Output the [X, Y] coordinate of the center of the cell containing the given text.  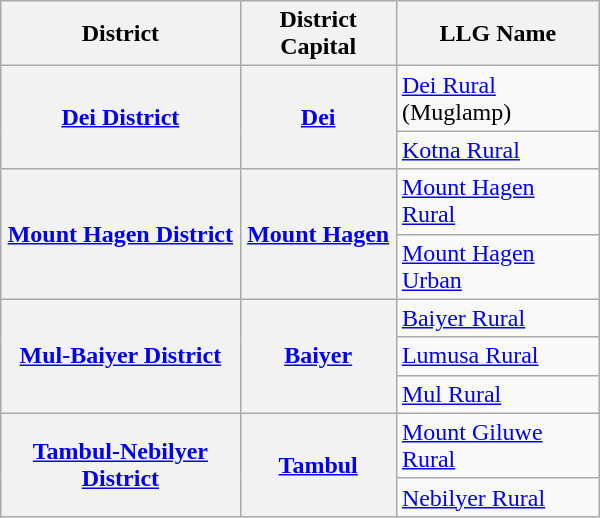
Baiyer [318, 356]
Mul Rural [498, 394]
Mount Hagen Urban [498, 266]
Dei District [120, 118]
Mount Hagen [318, 234]
Mul-Baiyer District [120, 356]
Mount Hagen Rural [498, 202]
Tambul-Nebilyer District [120, 464]
Mount Giluwe Rural [498, 446]
District [120, 34]
Nebilyer Rural [498, 497]
Tambul [318, 464]
Kotna Rural [498, 150]
Dei Rural (Muglamp) [498, 98]
Baiyer Rural [498, 318]
District Capital [318, 34]
LLG Name [498, 34]
Mount Hagen District [120, 234]
Lumusa Rural [498, 356]
Dei [318, 118]
